Provide the (X, Y) coordinate of the cell's center where the given text is located.  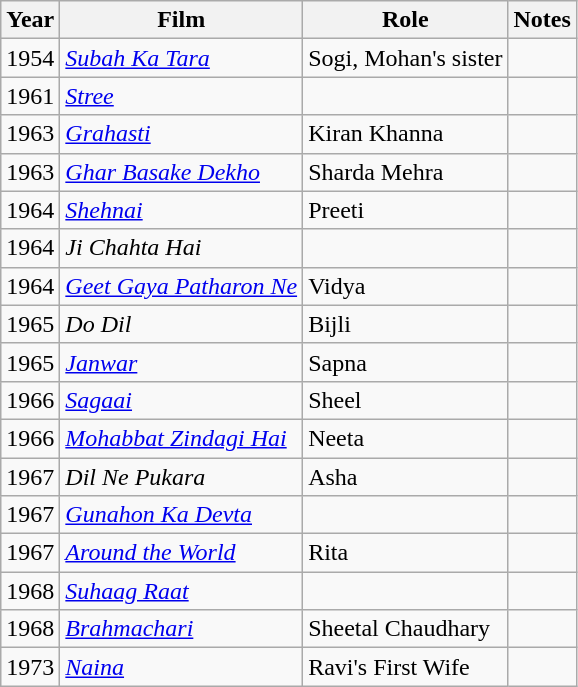
Year (30, 20)
1961 (30, 96)
Dil Ne Pukara (182, 477)
Geet Gaya Patharon Ne (182, 286)
Bijli (406, 324)
Film (182, 20)
Suhaag Raat (182, 591)
Shehnai (182, 210)
Gunahon Ka Devta (182, 515)
Kiran Khanna (406, 134)
Sheel (406, 400)
Stree (182, 96)
Janwar (182, 362)
Sagaai (182, 400)
Sheetal Chaudhary (406, 629)
Ghar Basake Dekho (182, 172)
Do Dil (182, 324)
Rita (406, 553)
Subah Ka Tara (182, 58)
Asha (406, 477)
Naina (182, 667)
1954 (30, 58)
Brahmachari (182, 629)
Preeti (406, 210)
Vidya (406, 286)
Neeta (406, 438)
Role (406, 20)
Notes (542, 20)
Sogi, Mohan's sister (406, 58)
Sharda Mehra (406, 172)
Around the World (182, 553)
Grahasti (182, 134)
1973 (30, 667)
Mohabbat Zindagi Hai (182, 438)
Ravi's First Wife (406, 667)
Sapna (406, 362)
Ji Chahta Hai (182, 248)
